Extract the (X, Y) coordinate from the center of the cell holding the provided text.  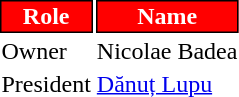
Owner (46, 51)
Nicolae Badea (167, 51)
Role (46, 16)
Name (167, 16)
